Pinpoint the cell where the given text exists, returning its [X, Y] midpoint coordinate. 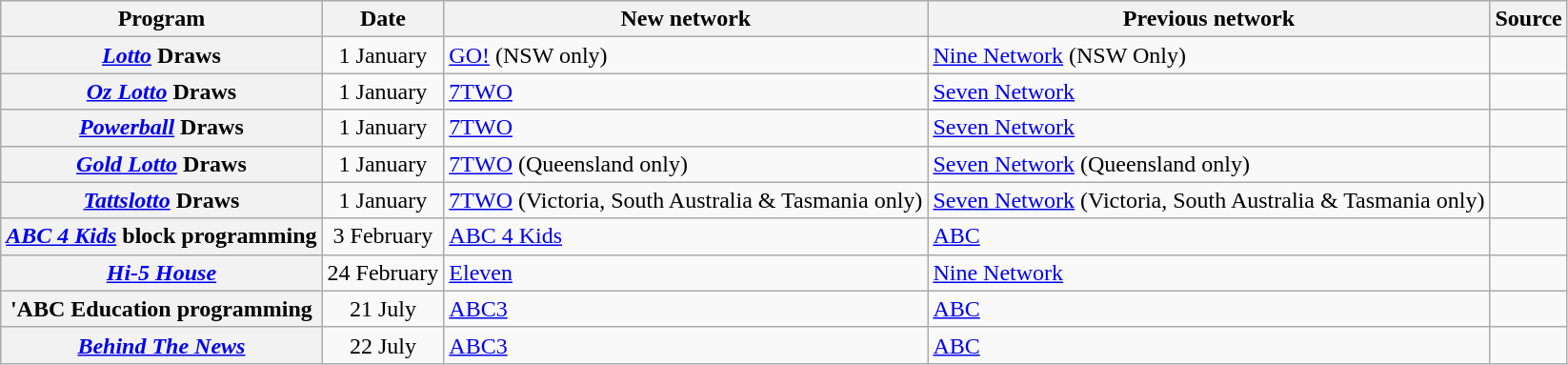
21 July [383, 309]
22 July [383, 345]
Powerball Draws [162, 128]
Gold Lotto Draws [162, 164]
Program [162, 19]
3 February [383, 236]
Lotto Draws [162, 55]
7TWO (Victoria, South Australia & Tasmania only) [686, 200]
Seven Network (Queensland only) [1209, 164]
Tattslotto Draws [162, 200]
24 February [383, 273]
Eleven [686, 273]
New network [686, 19]
Oz Lotto Draws [162, 91]
Source [1528, 19]
Date [383, 19]
Seven Network (Victoria, South Australia & Tasmania only) [1209, 200]
GO! (NSW only) [686, 55]
Hi-5 House [162, 273]
7TWO (Queensland only) [686, 164]
'ABC Education programming [162, 309]
Previous network [1209, 19]
Nine Network (NSW Only) [1209, 55]
ABC 4 Kids block programming [162, 236]
Behind The News [162, 345]
Nine Network [1209, 273]
ABC 4 Kids [686, 236]
